Find where the given text appears and provide that cell's center as (X, Y) coordinate. 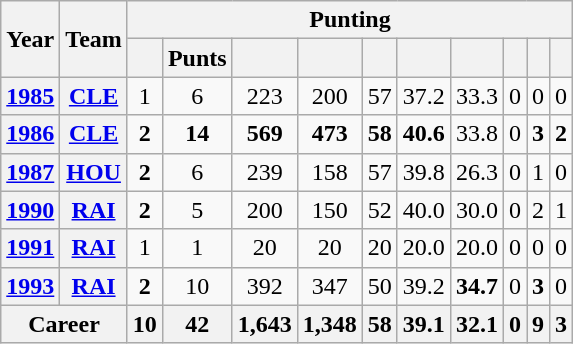
39.1 (424, 324)
52 (380, 210)
39.2 (424, 286)
1990 (30, 210)
1,348 (330, 324)
HOU (94, 172)
158 (330, 172)
40.0 (424, 210)
1,643 (264, 324)
33.3 (476, 96)
239 (264, 172)
Punts (197, 58)
473 (330, 134)
392 (264, 286)
14 (197, 134)
39.8 (424, 172)
Year (30, 39)
1985 (30, 96)
1987 (30, 172)
37.2 (424, 96)
30.0 (476, 210)
1986 (30, 134)
32.1 (476, 324)
150 (330, 210)
34.7 (476, 286)
50 (380, 286)
Career (64, 324)
26.3 (476, 172)
9 (538, 324)
347 (330, 286)
42 (197, 324)
1993 (30, 286)
223 (264, 96)
40.6 (424, 134)
5 (197, 210)
1991 (30, 248)
33.8 (476, 134)
Team (94, 39)
569 (264, 134)
Punting (350, 20)
